Scan for the cell matching the given text and deliver its [X, Y] coordinate at center. 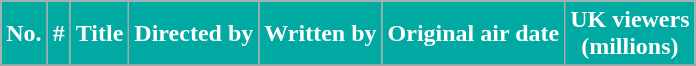
Title [100, 34]
Original air date [474, 34]
Directed by [194, 34]
# [58, 34]
Written by [320, 34]
UK viewers(millions) [630, 34]
No. [24, 34]
